Output the (X, Y) coordinate of the center of the cell containing the given text.  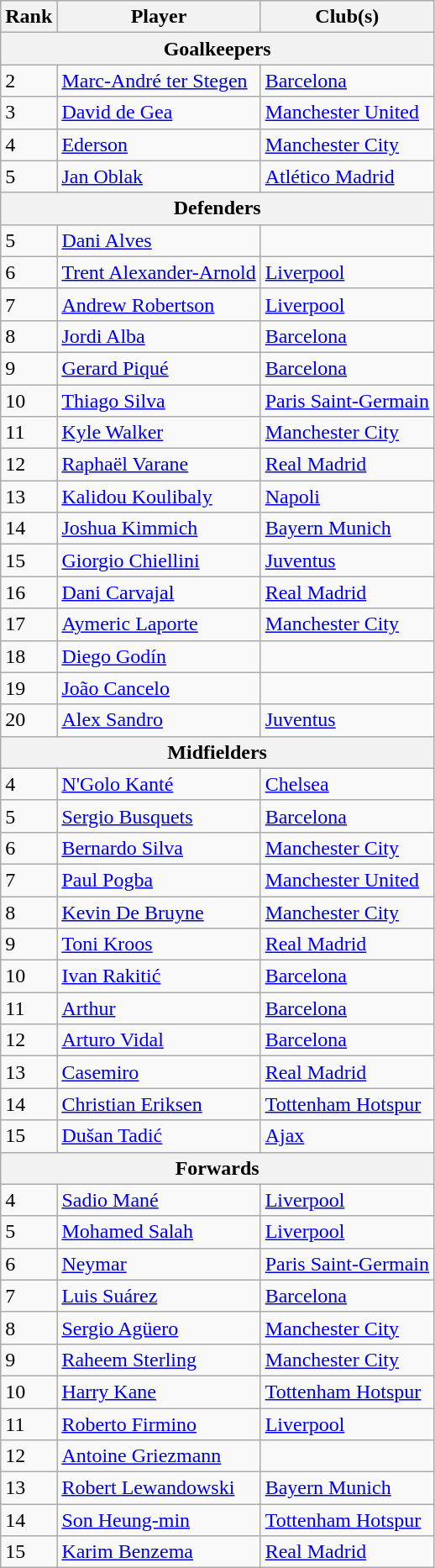
Sergio Busquets (159, 816)
Harry Kane (159, 1392)
Forwards (217, 1168)
Club(s) (347, 17)
N'Golo Kanté (159, 784)
Neymar (159, 1264)
Goalkeepers (217, 49)
Bernardo Silva (159, 848)
18 (29, 656)
Kyle Walker (159, 433)
Luis Suárez (159, 1296)
Alex Sandro (159, 720)
Christian Eriksen (159, 1104)
Thiago Silva (159, 401)
Roberto Firmino (159, 1424)
Diego Godín (159, 656)
Jan Oblak (159, 176)
Toni Kroos (159, 944)
Ajax (347, 1136)
Trent Alexander-Arnold (159, 272)
Andrew Robertson (159, 304)
Dani Carvajal (159, 592)
Giorgio Chiellini (159, 560)
Raheem Sterling (159, 1360)
Mohamed Salah (159, 1232)
3 (29, 113)
Marc-André ter Stegen (159, 81)
Kalidou Koulibaly (159, 497)
Robert Lewandowski (159, 1488)
20 (29, 720)
Son Heung-min (159, 1520)
Ivan Rakitić (159, 976)
Rank (29, 17)
Defenders (217, 208)
João Cancelo (159, 688)
Casemiro (159, 1072)
Dušan Tadić (159, 1136)
Napoli (347, 497)
Jordi Alba (159, 336)
Ederson (159, 145)
Paul Pogba (159, 880)
Arthur (159, 1008)
Aymeric Laporte (159, 624)
Player (159, 17)
Antoine Griezmann (159, 1456)
Joshua Kimmich (159, 529)
Midfielders (217, 752)
Atlético Madrid (347, 176)
Sadio Mané (159, 1200)
16 (29, 592)
David de Gea (159, 113)
17 (29, 624)
Chelsea (347, 784)
Raphaël Varane (159, 465)
Dani Alves (159, 240)
Kevin De Bruyne (159, 912)
2 (29, 81)
Arturo Vidal (159, 1040)
19 (29, 688)
Gerard Piqué (159, 368)
Sergio Agüero (159, 1328)
Karim Benzema (159, 1552)
